Capture the cell that displays the provided text and extract its [X, Y] central coordinate. 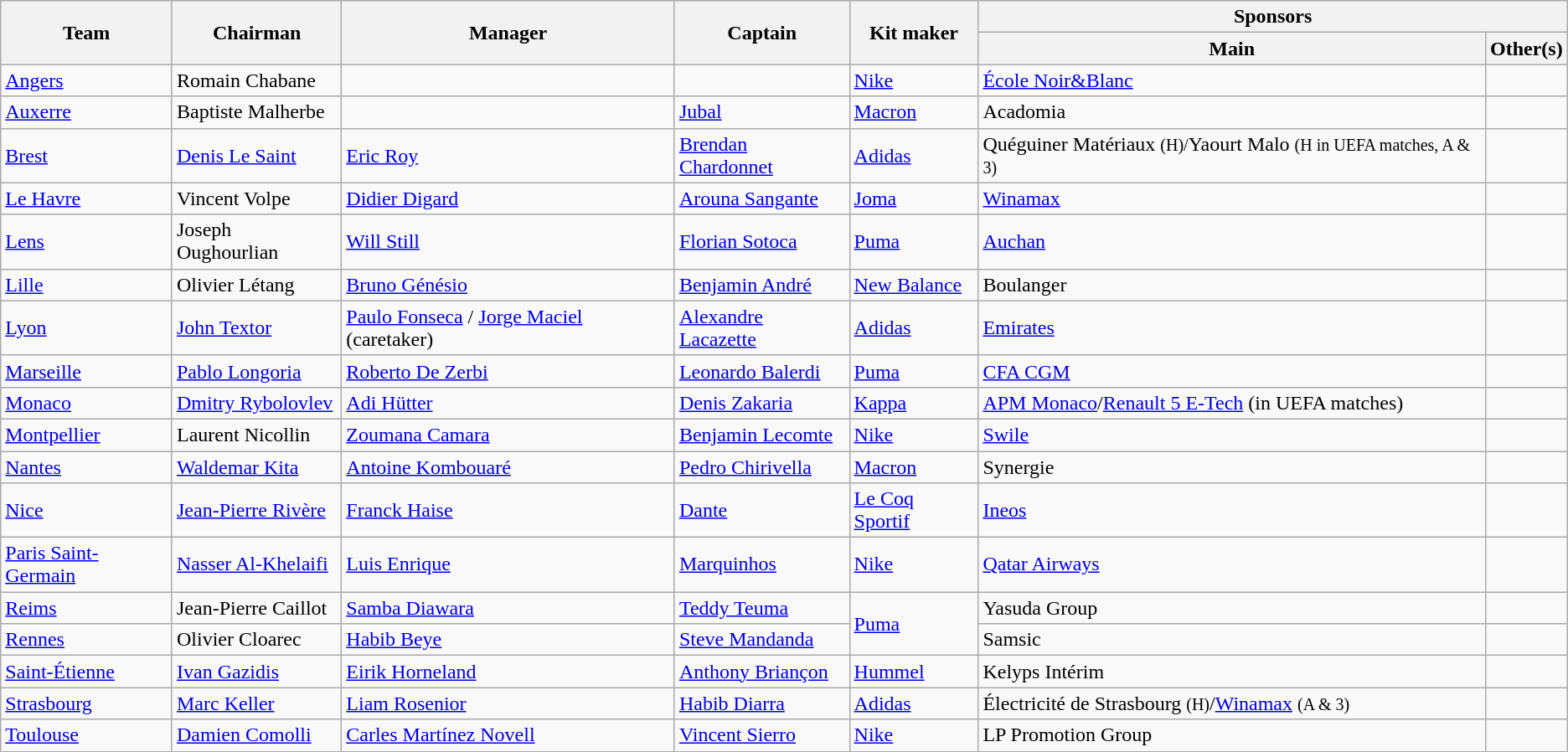
Lille [87, 285]
Joseph Oughourlian [256, 241]
Antoine Kombouaré [508, 466]
Hummel [914, 672]
Reims [87, 608]
Kelyps Intérim [1232, 672]
Habib Beye [508, 640]
Montpellier [87, 435]
Adi Hütter [508, 403]
Eirik Horneland [508, 672]
Pablo Longoria [256, 371]
Marseille [87, 371]
New Balance [914, 285]
Monaco [87, 403]
APM Monaco/Renault 5 E-Tech (in UEFA matches) [1232, 403]
Benjamin André [762, 285]
Lyon [87, 328]
Marquinhos [762, 564]
Auxerre [87, 112]
Kappa [914, 403]
John Textor [256, 328]
Dmitry Rybolovlev [256, 403]
Dante [762, 511]
Jubal [762, 112]
Franck Haise [508, 511]
LP Promotion Group [1232, 735]
Waldemar Kita [256, 466]
Liam Rosenior [508, 703]
Leonardo Balerdi [762, 371]
Toulouse [87, 735]
Paulo Fonseca / Jorge Maciel (caretaker) [508, 328]
Nasser Al-Khelaifi [256, 564]
Ineos [1232, 511]
Ivan Gazidis [256, 672]
Main [1232, 49]
Alexandre Lacazette [762, 328]
Jean-Pierre Rivère [256, 511]
École Noir&Blanc [1232, 80]
Olivier Cloarec [256, 640]
Qatar Airways [1232, 564]
Teddy Teuma [762, 608]
Boulanger [1232, 285]
Nantes [87, 466]
Samba Diawara [508, 608]
Chairman [256, 33]
Yasuda Group [1232, 608]
Team [87, 33]
Emirates [1232, 328]
Will Still [508, 241]
Saint-Étienne [87, 672]
Anthony Briançon [762, 672]
Eric Roy [508, 156]
Olivier Létang [256, 285]
Habib Diarra [762, 703]
Luis Enrique [508, 564]
Winamax [1232, 198]
Paris Saint-Germain [87, 564]
Strasbourg [87, 703]
Le Havre [87, 198]
Brendan Chardonnet [762, 156]
Lens [87, 241]
Sponsors [1273, 17]
Brest [87, 156]
Samsic [1232, 640]
Denis Zakaria [762, 403]
Carles Martínez Novell [508, 735]
Auchan [1232, 241]
Manager [508, 33]
Florian Sotoca [762, 241]
Joma [914, 198]
Denis Le Saint [256, 156]
Le Coq Sportif [914, 511]
Acadomia [1232, 112]
Other(s) [1526, 49]
Roberto De Zerbi [508, 371]
Jean-Pierre Caillot [256, 608]
CFA CGM [1232, 371]
Nice [87, 511]
Benjamin Lecomte [762, 435]
Didier Digard [508, 198]
Vincent Sierro [762, 735]
Vincent Volpe [256, 198]
Steve Mandanda [762, 640]
Synergie [1232, 466]
Baptiste Malherbe [256, 112]
Angers [87, 80]
Damien Comolli [256, 735]
Kit maker [914, 33]
Zoumana Camara [508, 435]
Bruno Génésio [508, 285]
Captain [762, 33]
Rennes [87, 640]
Électricité de Strasbourg (H)/Winamax (A & 3) [1232, 703]
Romain Chabane [256, 80]
Swile [1232, 435]
Pedro Chirivella [762, 466]
Arouna Sangante [762, 198]
Quéguiner Matériaux (H)/Yaourt Malo (H in UEFA matches, A & 3) [1232, 156]
Marc Keller [256, 703]
Laurent Nicollin [256, 435]
